From the cell containing the given text, extract its center point as [X, Y] coordinate. 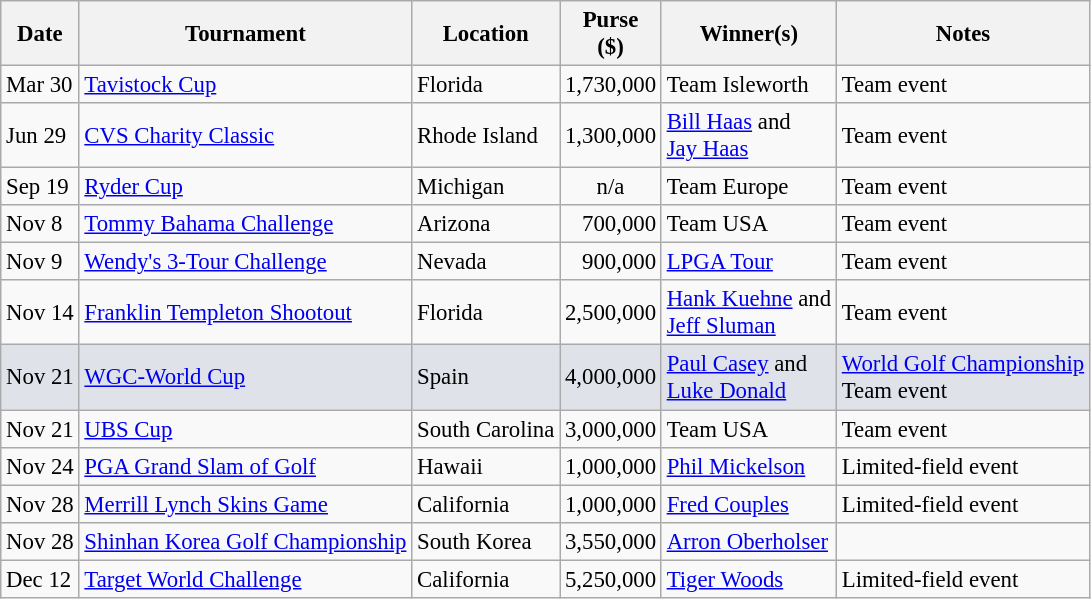
3,550,000 [611, 541]
Location [486, 34]
Merrill Lynch Skins Game [246, 504]
Shinhan Korea Golf Championship [246, 541]
Nov 14 [40, 312]
Tournament [246, 34]
1,300,000 [611, 136]
WGC-World Cup [246, 378]
Hank Kuehne and Jeff Sluman [748, 312]
Sep 19 [40, 187]
Target World Challenge [246, 579]
Date [40, 34]
Team Isleworth [748, 85]
Tommy Bahama Challenge [246, 224]
Dec 12 [40, 579]
South Carolina [486, 429]
Tiger Woods [748, 579]
Purse($) [611, 34]
World Golf ChampionshipTeam event [962, 378]
Michigan [486, 187]
900,000 [611, 262]
Nov 24 [40, 466]
700,000 [611, 224]
Fred Couples [748, 504]
Nov 8 [40, 224]
Nevada [486, 262]
5,250,000 [611, 579]
Winner(s) [748, 34]
UBS Cup [246, 429]
4,000,000 [611, 378]
Paul Casey and Luke Donald [748, 378]
Rhode Island [486, 136]
PGA Grand Slam of Golf [246, 466]
Arron Oberholser [748, 541]
Notes [962, 34]
Mar 30 [40, 85]
Phil Mickelson [748, 466]
Arizona [486, 224]
Team Europe [748, 187]
Jun 29 [40, 136]
Bill Haas and Jay Haas [748, 136]
LPGA Tour [748, 262]
CVS Charity Classic [246, 136]
1,730,000 [611, 85]
2,500,000 [611, 312]
Wendy's 3-Tour Challenge [246, 262]
Hawaii [486, 466]
Nov 9 [40, 262]
South Korea [486, 541]
Ryder Cup [246, 187]
Tavistock Cup [246, 85]
Franklin Templeton Shootout [246, 312]
n/a [611, 187]
Spain [486, 378]
3,000,000 [611, 429]
